Determine the [x, y] coordinate at the center of the cell enclosing the given text.  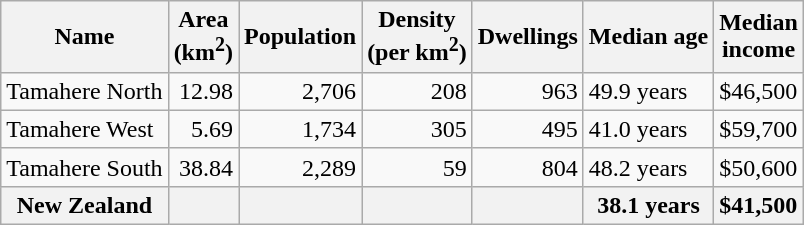
Population [300, 37]
804 [528, 167]
1,734 [300, 129]
41.0 years [648, 129]
Area(km2) [203, 37]
48.2 years [648, 167]
Name [84, 37]
59 [418, 167]
305 [418, 129]
Tamahere North [84, 91]
$59,700 [759, 129]
208 [418, 91]
$41,500 [759, 205]
Tamahere South [84, 167]
Density(per km2) [418, 37]
495 [528, 129]
Tamahere West [84, 129]
963 [528, 91]
2,289 [300, 167]
Medianincome [759, 37]
49.9 years [648, 91]
Dwellings [528, 37]
2,706 [300, 91]
38.84 [203, 167]
38.1 years [648, 205]
5.69 [203, 129]
$50,600 [759, 167]
12.98 [203, 91]
New Zealand [84, 205]
$46,500 [759, 91]
Median age [648, 37]
